Capture the cell that displays the provided text and extract its [x, y] central coordinate. 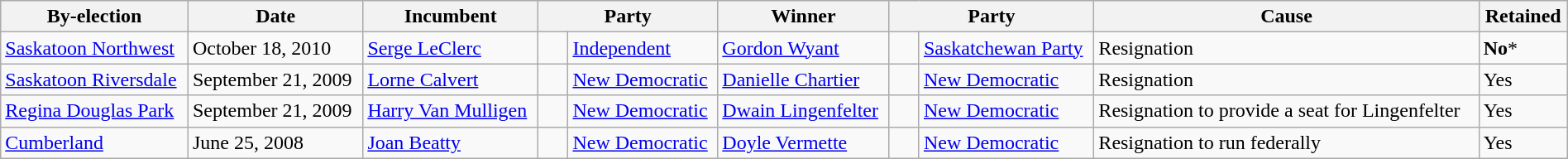
Resignation to provide a seat for Lingenfelter [1287, 111]
Resignation to run federally [1287, 142]
By-election [94, 17]
June 25, 2008 [275, 142]
Saskatoon Riversdale [94, 79]
Doyle Vermette [804, 142]
Winner [804, 17]
Danielle Chartier [804, 79]
October 18, 2010 [275, 48]
Cause [1287, 17]
Saskatoon Northwest [94, 48]
Joan Beatty [451, 142]
Harry Van Mulligen [451, 111]
No* [1523, 48]
Independent [643, 48]
Saskatchewan Party [1006, 48]
Regina Douglas Park [94, 111]
Dwain Lingenfelter [804, 111]
Gordon Wyant [804, 48]
Retained [1523, 17]
Cumberland [94, 142]
Lorne Calvert [451, 79]
Serge LeClerc [451, 48]
Date [275, 17]
Incumbent [451, 17]
